Identify which cell holds the provided text, then report its [x, y] central coordinate. 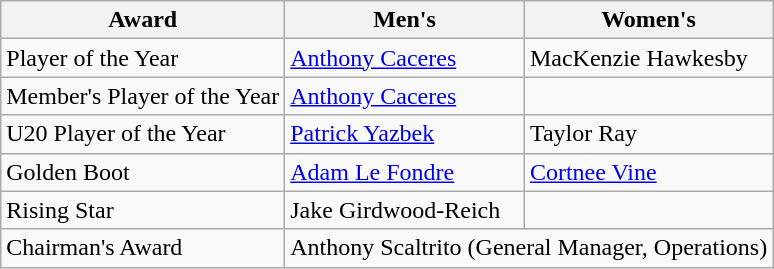
Jake Girdwood-Reich [405, 210]
Chairman's Award [143, 248]
Women's [648, 20]
Men's [405, 20]
U20 Player of the Year [143, 134]
MacKenzie Hawkesby [648, 58]
Member's Player of the Year [143, 96]
Golden Boot [143, 172]
Taylor Ray [648, 134]
Rising Star [143, 210]
Patrick Yazbek [405, 134]
Cortnee Vine [648, 172]
Adam Le Fondre [405, 172]
Award [143, 20]
Anthony Scaltrito (General Manager, Operations) [529, 248]
Player of the Year [143, 58]
